Identify which cell holds the provided text, then report its [X, Y] central coordinate. 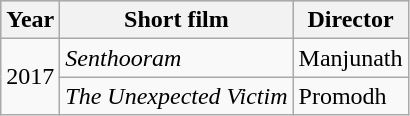
Director [350, 20]
Senthooram [176, 58]
Promodh [350, 96]
2017 [30, 77]
Short film [176, 20]
The Unexpected Victim [176, 96]
Year [30, 20]
Manjunath [350, 58]
